Find where the given text appears and provide that cell's center as [X, Y] coordinate. 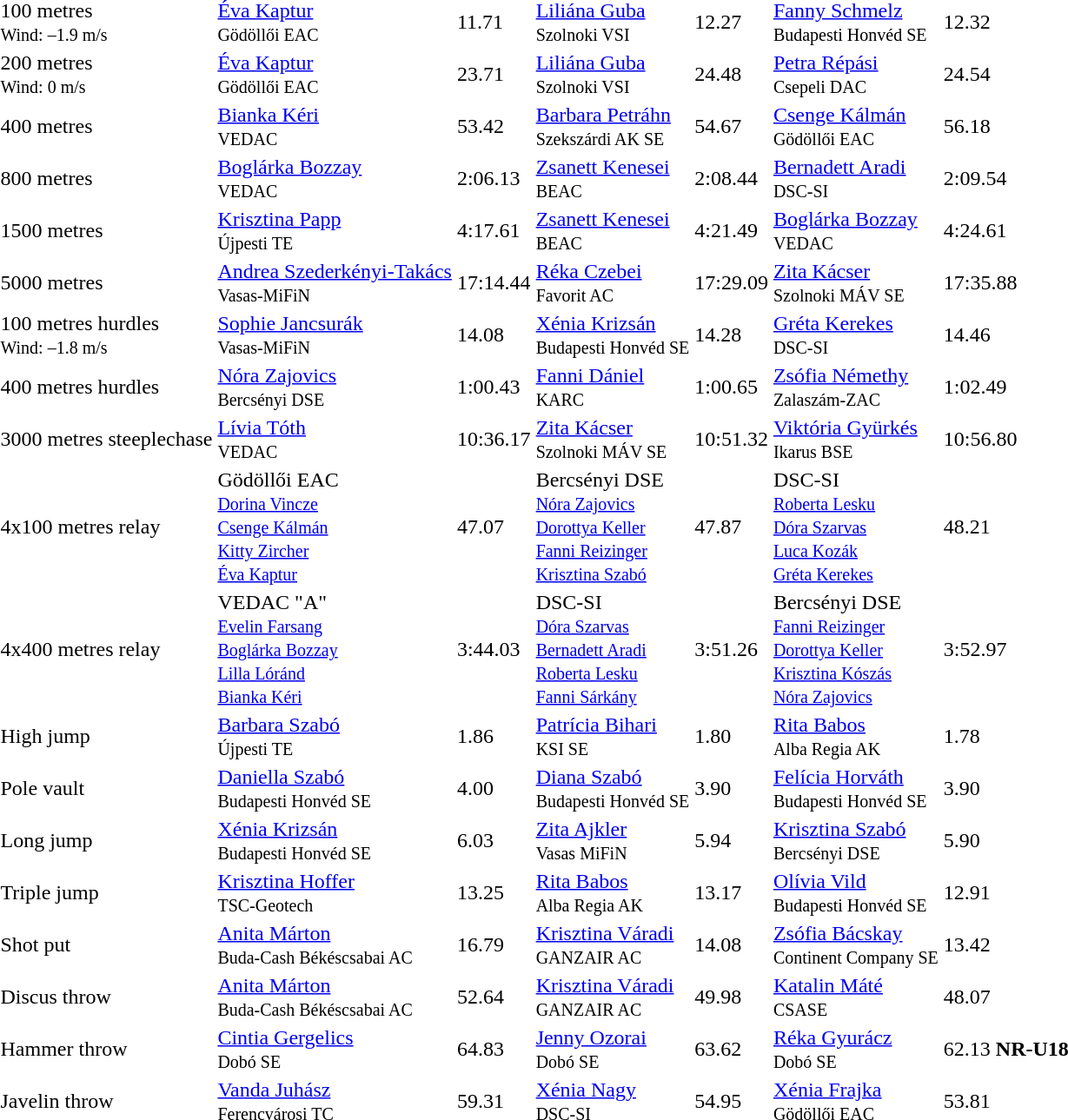
17:14.44 [494, 283]
Lívia TóthVEDAC [335, 440]
Daniella SzabóBudapesti Honvéd SE [335, 789]
Viktória GyürkésIkarus BSE [855, 440]
10:51.32 [732, 440]
53.42 [494, 127]
Fanni DánielKARC [613, 388]
5.94 [732, 841]
63.62 [732, 1050]
Krisztina PappÚjpesti TE [335, 231]
2:06.13 [494, 179]
Olívia VildBudapesti Honvéd SE [855, 893]
Csenge KálmánGödöllői EAC [855, 127]
1:00.65 [732, 388]
Barbara PetráhnSzekszárdi AK SE [613, 127]
Petra RépásiCsepeli DAC [855, 75]
Barbara SzabóÚjpesti TE [335, 737]
Zsófia BácskayContinent Company SE [855, 945]
Bercsényi DSENóra ZajovicsDorottya KellerFanni ReizingerKrisztina Szabó [613, 527]
54.67 [732, 127]
Katalin MátéCSASE [855, 997]
Krisztina HofferTSC-Geotech [335, 893]
Jenny OzoraiDobó SE [613, 1050]
49.98 [732, 997]
Patrícia BihariKSI SE [613, 737]
Liliána GubaSzolnoki VSI [613, 75]
4.00 [494, 789]
47.87 [732, 527]
DSC-SIDóra SzarvasBernadett AradiRoberta LeskuFanni Sárkány [613, 649]
Bianka KériVEDAC [335, 127]
52.64 [494, 997]
3:44.03 [494, 649]
13.25 [494, 893]
Réka GyuráczDobó SE [855, 1050]
1:00.43 [494, 388]
Zita AjklerVasas MiFiN [613, 841]
47.07 [494, 527]
Diana SzabóBudapesti Honvéd SE [613, 789]
64.83 [494, 1050]
Éva KapturGödöllői EAC [335, 75]
DSC-SIRoberta LeskuDóra SzarvasLuca KozákGréta Kerekes [855, 527]
3.90 [732, 789]
4:21.49 [732, 231]
13.17 [732, 893]
17:29.09 [732, 283]
1.80 [732, 737]
4:17.61 [494, 231]
Krisztina SzabóBercsényi DSE [855, 841]
16.79 [494, 945]
6.03 [494, 841]
Gréta KerekesDSC-SI [855, 335]
Bernadett AradiDSC-SI [855, 179]
14.28 [732, 335]
10:36.17 [494, 440]
Bercsényi DSEFanni ReizingerDorottya KellerKrisztina KószásNóra Zajovics [855, 649]
Réka CzebeiFavorit AC [613, 283]
Sophie JancsurákVasas-MiFiN [335, 335]
Nóra ZajovicsBercsényi DSE [335, 388]
Gödöllői EACDorina VinczeCsenge KálmánKitty ZircherÉva Kaptur [335, 527]
3:51.26 [732, 649]
24.48 [732, 75]
VEDAC "A"Evelin FarsangBoglárka BozzayLilla LórándBianka Kéri [335, 649]
Felícia HorváthBudapesti Honvéd SE [855, 789]
23.71 [494, 75]
1.86 [494, 737]
Cintia GergelicsDobó SE [335, 1050]
Zsófia NémethyZalaszám-ZAC [855, 388]
Andrea Szederkényi-TakácsVasas-MiFiN [335, 283]
2:08.44 [732, 179]
